Scan for the cell matching the given text and deliver its [X, Y] coordinate at center. 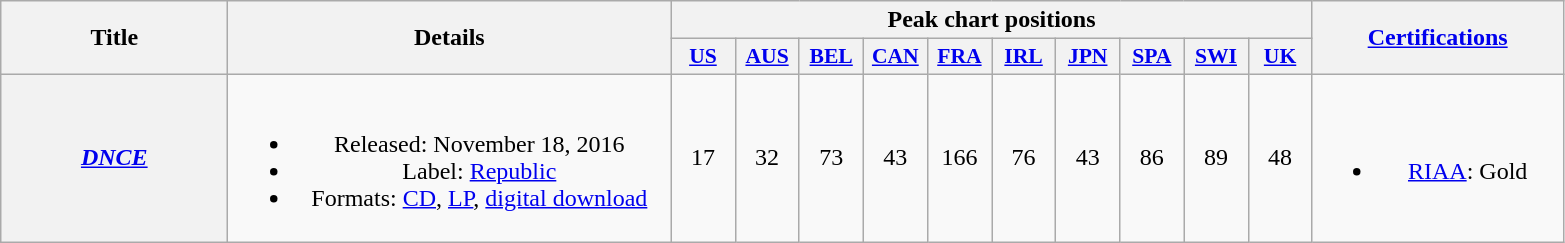
JPN [1088, 57]
Title [114, 38]
17 [703, 158]
Released: November 18, 2016Label: RepublicFormats: CD, LP, digital download [450, 158]
Certifications [1438, 38]
BEL [831, 57]
166 [959, 158]
RIAA: Gold [1438, 158]
86 [1152, 158]
89 [1216, 158]
32 [767, 158]
SPA [1152, 57]
DNCE [114, 158]
US [703, 57]
48 [1280, 158]
SWI [1216, 57]
UK [1280, 57]
Peak chart positions [992, 20]
IRL [1024, 57]
FRA [959, 57]
76 [1024, 158]
CAN [895, 57]
Details [450, 38]
73 [831, 158]
AUS [767, 57]
